Capture the cell that displays the provided text and extract its [X, Y] central coordinate. 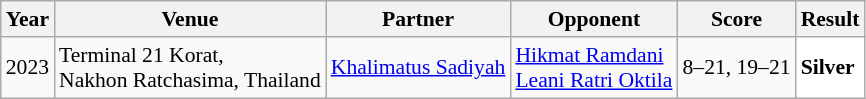
Year [28, 19]
Score [737, 19]
Opponent [594, 19]
Silver [830, 68]
Partner [418, 19]
Result [830, 19]
Venue [190, 19]
Terminal 21 Korat,Nakhon Ratchasima, Thailand [190, 68]
Khalimatus Sadiyah [418, 68]
2023 [28, 68]
Hikmat Ramdani Leani Ratri Oktila [594, 68]
8–21, 19–21 [737, 68]
